Capture the cell that displays the provided text and extract its (x, y) central coordinate. 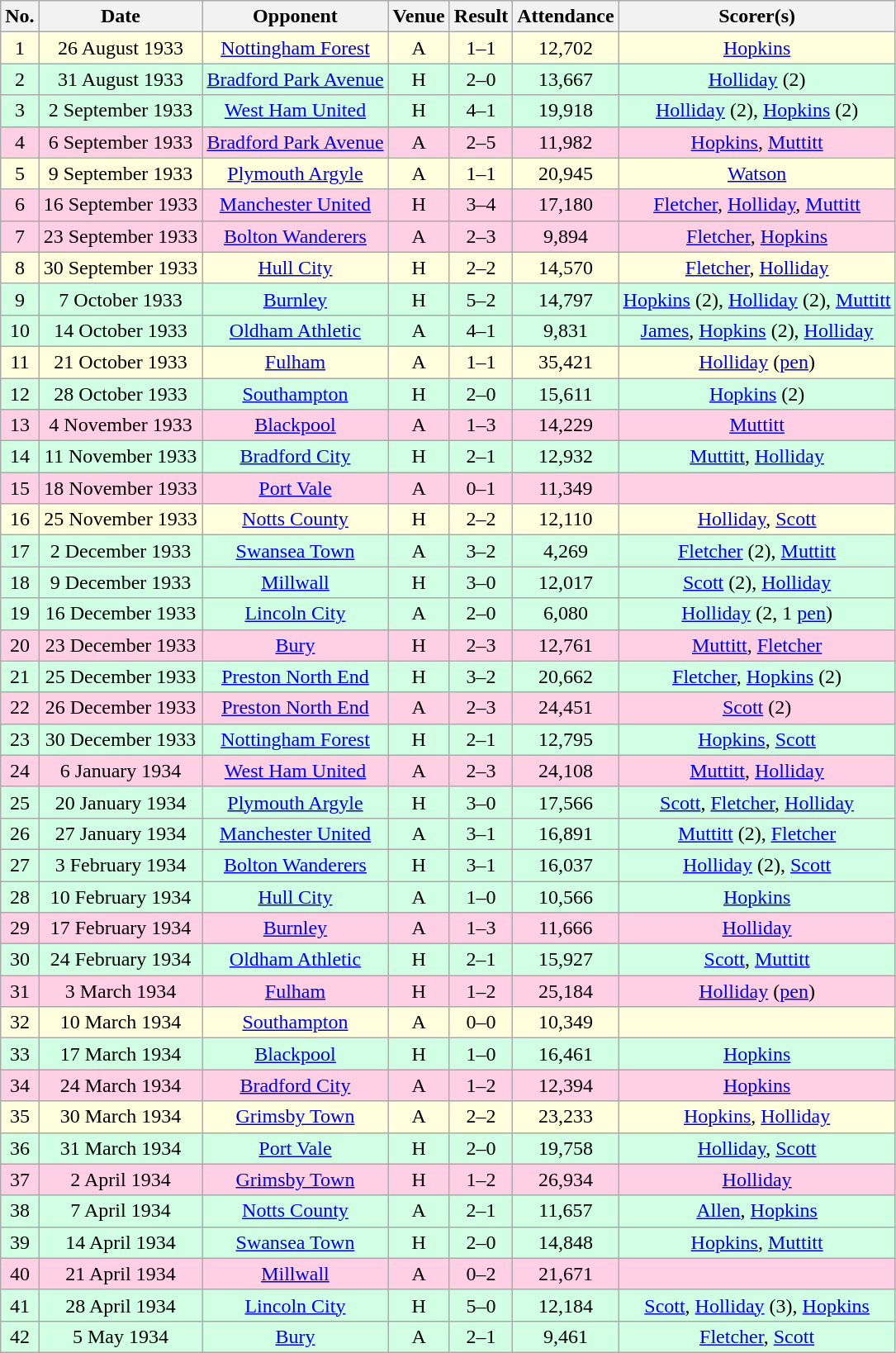
14,797 (566, 299)
28 October 1933 (121, 394)
21 (20, 676)
Fletcher, Scott (756, 1336)
12 (20, 394)
12,110 (566, 520)
27 January 1934 (121, 833)
16,037 (566, 865)
Hopkins (2) (756, 394)
Scott, Holliday (3), Hopkins (756, 1305)
Scorer(s) (756, 17)
Scott (2), Holliday (756, 582)
Venue (419, 17)
16,461 (566, 1054)
16 December 1933 (121, 614)
14,848 (566, 1242)
17 (20, 551)
19,918 (566, 111)
Watson (756, 173)
5–2 (481, 299)
17 February 1934 (121, 928)
12,932 (566, 457)
10 February 1934 (121, 896)
2 December 1933 (121, 551)
Holliday (2) (756, 79)
12,184 (566, 1305)
8 (20, 268)
42 (20, 1336)
Fletcher, Holliday, Muttitt (756, 205)
30 (20, 960)
26 December 1933 (121, 708)
0–2 (481, 1274)
17,180 (566, 205)
20 January 1934 (121, 802)
24,108 (566, 771)
20 (20, 645)
19,758 (566, 1148)
14,229 (566, 425)
12,761 (566, 645)
26 August 1933 (121, 48)
Muttitt (756, 425)
2–5 (481, 142)
10,566 (566, 896)
14 April 1934 (121, 1242)
12,702 (566, 48)
31 March 1934 (121, 1148)
31 August 1933 (121, 79)
Holliday (2), Hopkins (2) (756, 111)
25,184 (566, 991)
29 (20, 928)
9 September 1933 (121, 173)
18 November 1933 (121, 488)
28 (20, 896)
11,349 (566, 488)
35,421 (566, 362)
9,831 (566, 330)
Fletcher, Hopkins (756, 236)
6 September 1933 (121, 142)
4,269 (566, 551)
31 (20, 991)
Date (121, 17)
Scott, Muttitt (756, 960)
23 (20, 739)
11,657 (566, 1211)
6 January 1934 (121, 771)
24,451 (566, 708)
12,394 (566, 1085)
41 (20, 1305)
22 (20, 708)
23 September 1933 (121, 236)
11,982 (566, 142)
9,461 (566, 1336)
12,795 (566, 739)
32 (20, 1023)
5 May 1934 (121, 1336)
26,934 (566, 1180)
9,894 (566, 236)
27 (20, 865)
20,662 (566, 676)
36 (20, 1148)
3–4 (481, 205)
2 April 1934 (121, 1180)
James, Hopkins (2), Holliday (756, 330)
Attendance (566, 17)
Fletcher, Holliday (756, 268)
12,017 (566, 582)
4 (20, 142)
Fletcher, Hopkins (2) (756, 676)
15 (20, 488)
23,233 (566, 1117)
Muttitt, Fletcher (756, 645)
11 November 1933 (121, 457)
Result (481, 17)
25 December 1933 (121, 676)
14 October 1933 (121, 330)
5–0 (481, 1305)
Hopkins, Scott (756, 739)
7 (20, 236)
14 (20, 457)
15,927 (566, 960)
Hopkins (2), Holliday (2), Muttitt (756, 299)
20,945 (566, 173)
3 February 1934 (121, 865)
4 November 1933 (121, 425)
33 (20, 1054)
28 April 1934 (121, 1305)
2 September 1933 (121, 111)
10,349 (566, 1023)
19 (20, 614)
Scott (2) (756, 708)
40 (20, 1274)
16 (20, 520)
26 (20, 833)
15,611 (566, 394)
17,566 (566, 802)
25 (20, 802)
30 December 1933 (121, 739)
34 (20, 1085)
23 December 1933 (121, 645)
No. (20, 17)
7 April 1934 (121, 1211)
14,570 (566, 268)
21 April 1934 (121, 1274)
11 (20, 362)
17 March 1934 (121, 1054)
Holliday (2, 1 pen) (756, 614)
25 November 1933 (121, 520)
7 October 1933 (121, 299)
5 (20, 173)
Holliday (2), Scott (756, 865)
18 (20, 582)
21,671 (566, 1274)
37 (20, 1180)
Scott, Fletcher, Holliday (756, 802)
9 December 1933 (121, 582)
Allen, Hopkins (756, 1211)
9 (20, 299)
13,667 (566, 79)
Muttitt (2), Fletcher (756, 833)
24 February 1934 (121, 960)
21 October 1933 (121, 362)
10 (20, 330)
2 (20, 79)
24 (20, 771)
Opponent (296, 17)
0–1 (481, 488)
6,080 (566, 614)
35 (20, 1117)
16,891 (566, 833)
24 March 1934 (121, 1085)
Fletcher (2), Muttitt (756, 551)
3 March 1934 (121, 991)
38 (20, 1211)
Hopkins, Holliday (756, 1117)
30 March 1934 (121, 1117)
30 September 1933 (121, 268)
10 March 1934 (121, 1023)
0–0 (481, 1023)
16 September 1933 (121, 205)
11,666 (566, 928)
13 (20, 425)
1 (20, 48)
39 (20, 1242)
3 (20, 111)
6 (20, 205)
